Find where the given text appears and provide that cell's center as [x, y] coordinate. 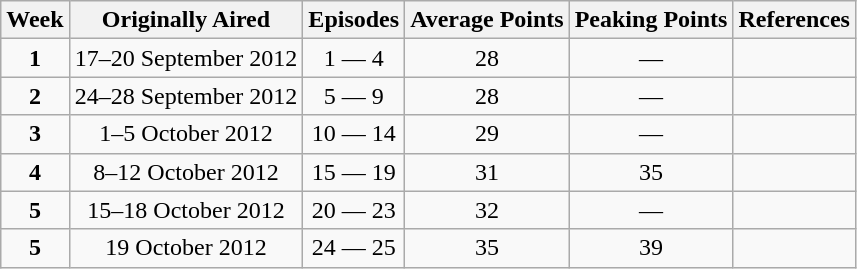
32 [488, 210]
20 — 23 [354, 210]
Week [35, 20]
39 [651, 248]
5 — 9 [354, 96]
Average Points [488, 20]
2 [35, 96]
31 [488, 172]
10 — 14 [354, 134]
Peaking Points [651, 20]
1 [35, 58]
Episodes [354, 20]
1–5 October 2012 [186, 134]
15–18 October 2012 [186, 210]
24 — 25 [354, 248]
29 [488, 134]
8–12 October 2012 [186, 172]
15 — 19 [354, 172]
Originally Aired [186, 20]
4 [35, 172]
19 October 2012 [186, 248]
3 [35, 134]
1 — 4 [354, 58]
24–28 September 2012 [186, 96]
References [794, 20]
17–20 September 2012 [186, 58]
